Locate the cell with the specified text and output its [X, Y] center coordinate. 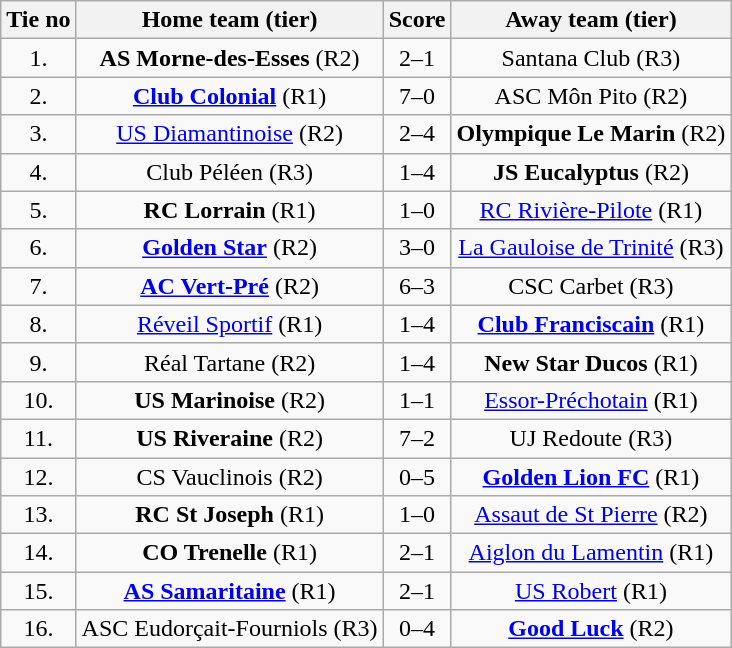
Tie no [38, 20]
4. [38, 172]
CS Vauclinois (R2) [230, 477]
RC Lorrain (R1) [230, 210]
15. [38, 591]
1. [38, 58]
JS Eucalyptus (R2) [591, 172]
US Riveraine (R2) [230, 438]
US Marinoise (R2) [230, 400]
7. [38, 286]
3. [38, 134]
1–1 [417, 400]
RC St Joseph (R1) [230, 515]
CSC Carbet (R3) [591, 286]
7–0 [417, 96]
US Robert (R1) [591, 591]
2. [38, 96]
10. [38, 400]
Good Luck (R2) [591, 629]
US Diamantinoise (R2) [230, 134]
14. [38, 553]
Olympique Le Marin (R2) [591, 134]
AS Morne-des-Esses (R2) [230, 58]
9. [38, 362]
ASC Eudorçait-Fourniols (R3) [230, 629]
5. [38, 210]
0–4 [417, 629]
Golden Star (R2) [230, 248]
Club Péléen (R3) [230, 172]
3–0 [417, 248]
Club Colonial (R1) [230, 96]
Essor-Préchotain (R1) [591, 400]
0–5 [417, 477]
Home team (tier) [230, 20]
Aiglon du Lamentin (R1) [591, 553]
2–4 [417, 134]
Réveil Sportif (R1) [230, 324]
11. [38, 438]
13. [38, 515]
New Star Ducos (R1) [591, 362]
CO Trenelle (R1) [230, 553]
Réal Tartane (R2) [230, 362]
Club Franciscain (R1) [591, 324]
RC Rivière-Pilote (R1) [591, 210]
AS Samaritaine (R1) [230, 591]
7–2 [417, 438]
8. [38, 324]
12. [38, 477]
UJ Redoute (R3) [591, 438]
6. [38, 248]
AC Vert-Pré (R2) [230, 286]
6–3 [417, 286]
Away team (tier) [591, 20]
16. [38, 629]
Score [417, 20]
Santana Club (R3) [591, 58]
Assaut de St Pierre (R2) [591, 515]
ASC Môn Pito (R2) [591, 96]
La Gauloise de Trinité (R3) [591, 248]
Golden Lion FC (R1) [591, 477]
